Output the (X, Y) coordinate of the center of the cell containing the given text.  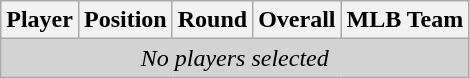
No players selected (235, 58)
Player (40, 20)
Overall (297, 20)
Round (212, 20)
MLB Team (405, 20)
Position (125, 20)
